For the text-containing cell, return its midpoint in [x, y] coordinate format. 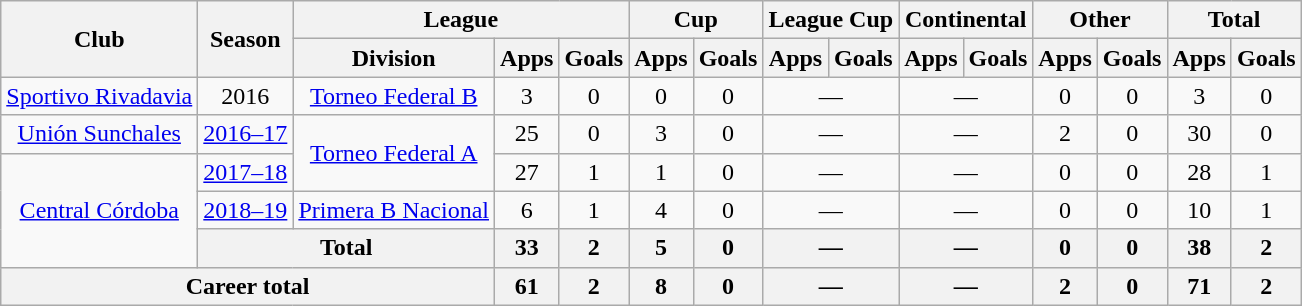
2016 [246, 96]
8 [661, 286]
10 [1199, 210]
Career total [248, 286]
Continental [966, 20]
Unión Sunchales [100, 134]
4 [661, 210]
Cup [696, 20]
Club [100, 39]
2018–19 [246, 210]
28 [1199, 172]
League [461, 20]
33 [527, 248]
5 [661, 248]
38 [1199, 248]
Sportivo Rivadavia [100, 96]
Division [394, 58]
Season [246, 39]
2017–18 [246, 172]
Other [1100, 20]
30 [1199, 134]
2016–17 [246, 134]
61 [527, 286]
Torneo Federal B [394, 96]
71 [1199, 286]
League Cup [831, 20]
6 [527, 210]
Central Córdoba [100, 210]
25 [527, 134]
27 [527, 172]
Torneo Federal A [394, 153]
Primera B Nacional [394, 210]
